For the text-containing cell, return its midpoint in (x, y) coordinate format. 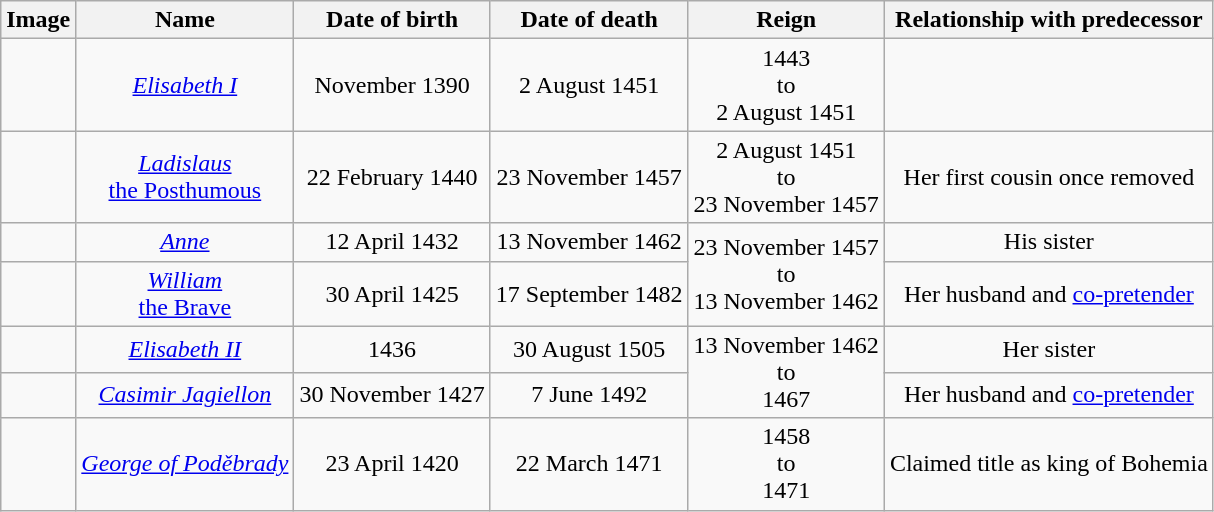
1458to1471 (786, 464)
Claimed title as king of Bohemia (1048, 464)
23 November 1457to13 November 1462 (786, 274)
7 June 1492 (589, 395)
1436 (392, 349)
Casimir Jagiellon (185, 395)
1443to2 August 1451 (786, 85)
22 March 1471 (589, 464)
Elisabeth I (185, 85)
Ladislausthe Posthumous (185, 177)
November 1390 (392, 85)
30 November 1427 (392, 395)
2 August 1451to23 November 1457 (786, 177)
2 August 1451 (589, 85)
12 April 1432 (392, 242)
13 November 1462 (589, 242)
George of Poděbrady (185, 464)
Reign (786, 20)
Image (38, 20)
Her first cousin once removed (1048, 177)
30 April 1425 (392, 294)
13 November 1462to1467 (786, 372)
Elisabeth II (185, 349)
Relationship with predecessor (1048, 20)
17 September 1482 (589, 294)
23 November 1457 (589, 177)
Name (185, 20)
Date of death (589, 20)
William the Brave (185, 294)
Date of birth (392, 20)
Anne (185, 242)
30 August 1505 (589, 349)
Her sister (1048, 349)
23 April 1420 (392, 464)
His sister (1048, 242)
22 February 1440 (392, 177)
